Detect which cell encompasses the target text, then output its [X, Y] center coordinate. 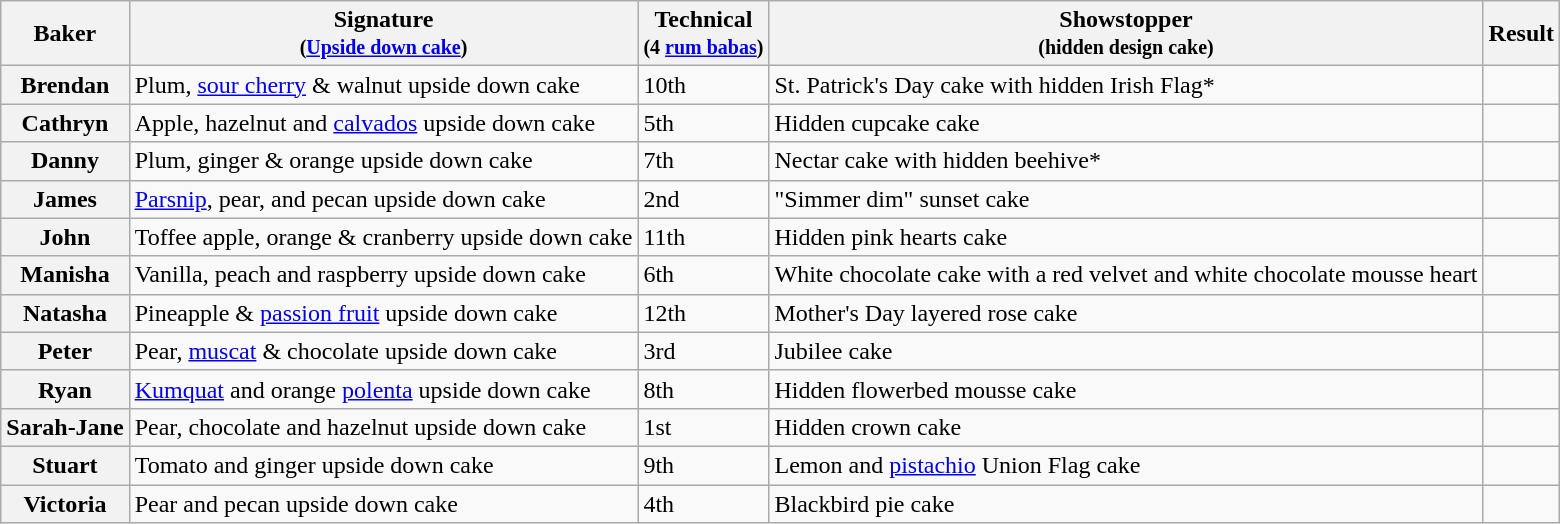
Sarah-Jane [65, 427]
Hidden flowerbed mousse cake [1126, 389]
Pear, muscat & chocolate upside down cake [384, 351]
8th [704, 389]
12th [704, 313]
James [65, 199]
Kumquat and orange polenta upside down cake [384, 389]
Hidden cupcake cake [1126, 123]
3rd [704, 351]
Baker [65, 34]
Parsnip, pear, and pecan upside down cake [384, 199]
7th [704, 161]
Ryan [65, 389]
Toffee apple, orange & cranberry upside down cake [384, 237]
Peter [65, 351]
Blackbird pie cake [1126, 503]
Lemon and pistachio Union Flag cake [1126, 465]
Tomato and ginger upside down cake [384, 465]
5th [704, 123]
Vanilla, peach and raspberry upside down cake [384, 275]
Hidden crown cake [1126, 427]
1st [704, 427]
Pear, chocolate and hazelnut upside down cake [384, 427]
Stuart [65, 465]
2nd [704, 199]
Showstopper(hidden design cake) [1126, 34]
Signature(Upside down cake) [384, 34]
Pineapple & passion fruit upside down cake [384, 313]
4th [704, 503]
Hidden pink hearts cake [1126, 237]
10th [704, 85]
Victoria [65, 503]
White chocolate cake with a red velvet and white chocolate mousse heart [1126, 275]
Jubilee cake [1126, 351]
Apple, hazelnut and calvados upside down cake [384, 123]
"Simmer dim" sunset cake [1126, 199]
Technical(4 rum babas) [704, 34]
Plum, sour cherry & walnut upside down cake [384, 85]
Manisha [65, 275]
Brendan [65, 85]
Plum, ginger & orange upside down cake [384, 161]
Result [1521, 34]
Danny [65, 161]
Nectar cake with hidden beehive* [1126, 161]
6th [704, 275]
11th [704, 237]
Mother's Day layered rose cake [1126, 313]
9th [704, 465]
Cathryn [65, 123]
Pear and pecan upside down cake [384, 503]
John [65, 237]
Natasha [65, 313]
St. Patrick's Day cake with hidden Irish Flag* [1126, 85]
